Detect which cell encompasses the target text, then output its (x, y) center coordinate. 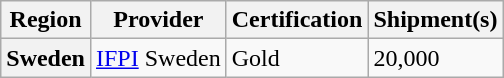
Sweden (46, 58)
Provider (158, 20)
IFPI Sweden (158, 58)
Gold (297, 58)
Shipment(s) (436, 20)
Region (46, 20)
20,000 (436, 58)
Certification (297, 20)
